Return the [X, Y] coordinate for the center point of the cell that contains the specified text.  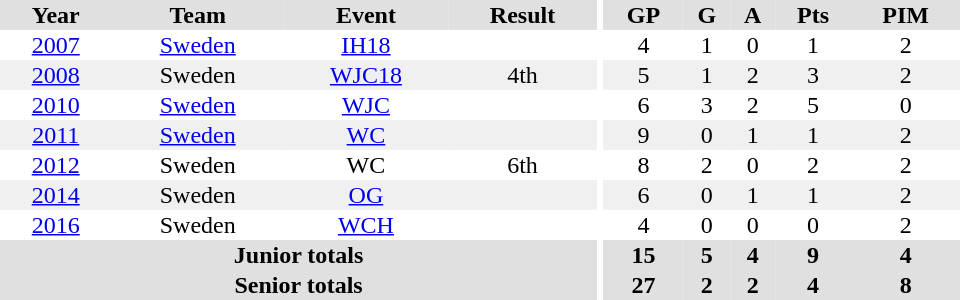
PIM [906, 15]
Junior totals [298, 255]
OG [366, 195]
Pts [813, 15]
2011 [56, 135]
WCH [366, 225]
WJC [366, 105]
2008 [56, 75]
2014 [56, 195]
GP [644, 15]
A [752, 15]
Year [56, 15]
Event [366, 15]
15 [644, 255]
2012 [56, 165]
IH18 [366, 45]
4th [522, 75]
Senior totals [298, 285]
27 [644, 285]
2007 [56, 45]
6th [522, 165]
Result [522, 15]
G [706, 15]
2016 [56, 225]
WJC18 [366, 75]
2010 [56, 105]
Team [198, 15]
